Provide the (X, Y) coordinate of the cell's center where the given text is located.  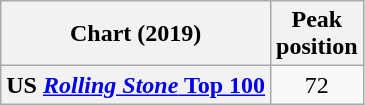
Chart (2019) (136, 34)
Peakposition (317, 34)
US Rolling Stone Top 100 (136, 85)
72 (317, 85)
